Pinpoint the cell where the given text exists, returning its [X, Y] midpoint coordinate. 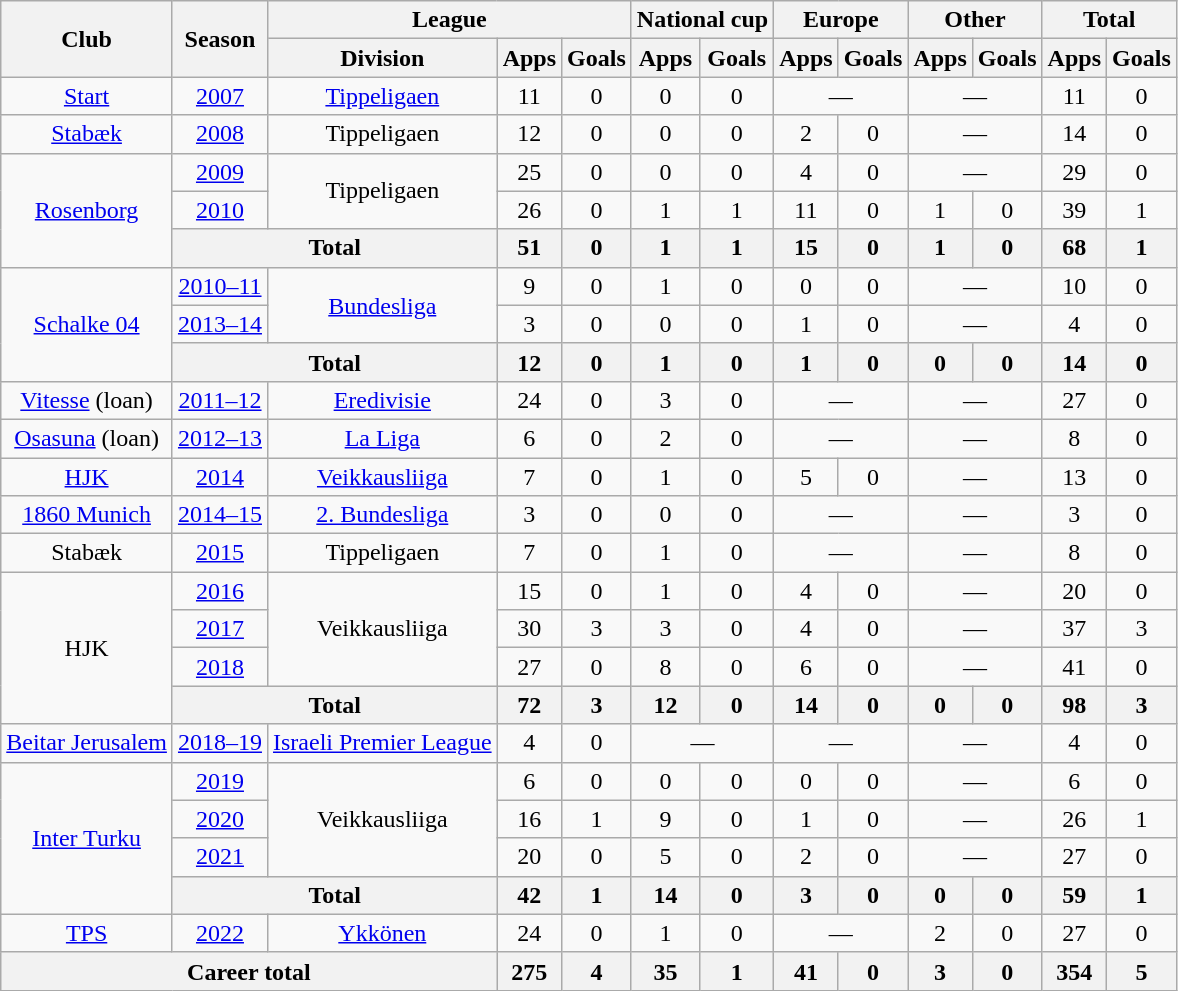
Schalke 04 [87, 324]
2020 [220, 819]
2018–19 [220, 743]
37 [1074, 629]
42 [529, 895]
Vitesse (loan) [87, 400]
2018 [220, 667]
2010 [220, 210]
29 [1074, 172]
13 [1074, 477]
TPS [87, 933]
2. Bundesliga [382, 515]
35 [665, 971]
Bundesliga [382, 305]
1860 Munich [87, 515]
25 [529, 172]
Other [975, 20]
La Liga [382, 438]
2014–15 [220, 515]
Rosenborg [87, 210]
98 [1074, 705]
2022 [220, 933]
2007 [220, 96]
2019 [220, 781]
2010–11 [220, 286]
2008 [220, 134]
51 [529, 248]
2013–14 [220, 324]
2016 [220, 591]
2011–12 [220, 400]
72 [529, 705]
68 [1074, 248]
League [449, 20]
2012–13 [220, 438]
275 [529, 971]
59 [1074, 895]
Europe [841, 20]
Osasuna (loan) [87, 438]
Beitar Jerusalem [87, 743]
2015 [220, 553]
2014 [220, 477]
Ykkönen [382, 933]
Season [220, 39]
Eredivisie [382, 400]
National cup [702, 20]
Israeli Premier League [382, 743]
Inter Turku [87, 838]
10 [1074, 286]
30 [529, 629]
39 [1074, 210]
2017 [220, 629]
Start [87, 96]
Division [382, 58]
Club [87, 39]
Career total [249, 971]
16 [529, 819]
2021 [220, 857]
354 [1074, 971]
2009 [220, 172]
